Pinpoint the cell where the given text exists, returning its [X, Y] midpoint coordinate. 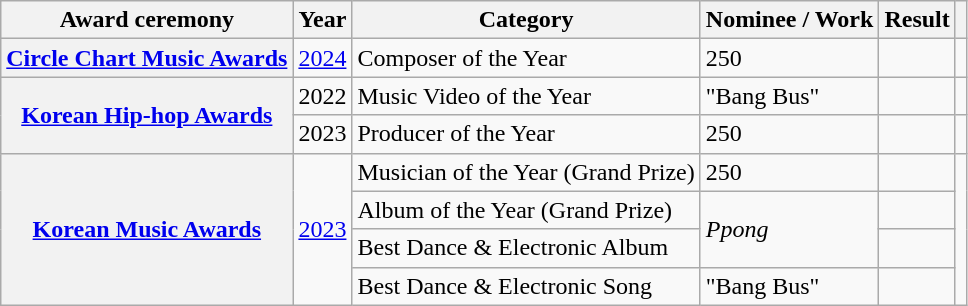
Best Dance & Electronic Album [526, 248]
Producer of the Year [526, 134]
Ppong [790, 229]
Year [322, 20]
Nominee / Work [790, 20]
Award ceremony [147, 20]
Musician of the Year (Grand Prize) [526, 172]
2024 [322, 58]
Album of the Year (Grand Prize) [526, 210]
Best Dance & Electronic Song [526, 286]
Music Video of the Year [526, 96]
Circle Chart Music Awards [147, 58]
Category [526, 20]
Korean Hip-hop Awards [147, 115]
Composer of the Year [526, 58]
Result [917, 20]
Korean Music Awards [147, 229]
2022 [322, 96]
